Provide the [x, y] coordinate of the cell's center where the given text is located.  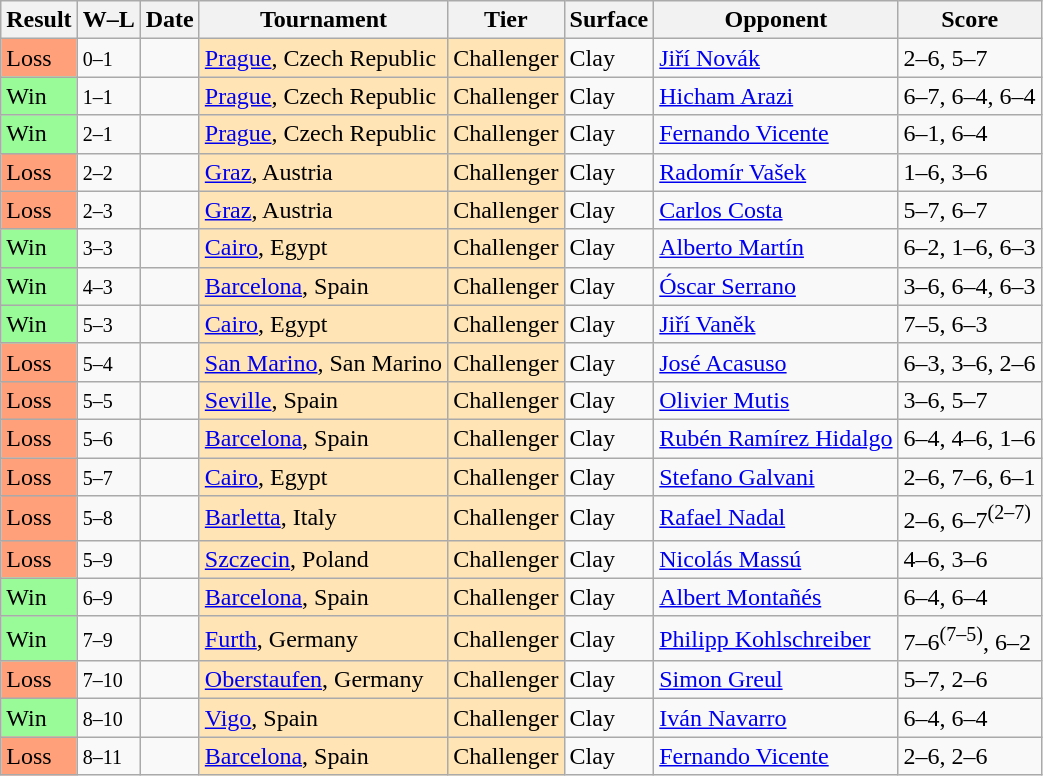
6–3, 3–6, 2–6 [970, 362]
5–3 [108, 324]
Alberto Martín [776, 248]
José Acasuso [776, 362]
Furth, Germany [323, 638]
5–8 [108, 518]
Surface [609, 20]
Radomír Vašek [776, 172]
Szczecin, Poland [323, 559]
Olivier Mutis [776, 400]
Simon Greul [776, 680]
Barletta, Italy [323, 518]
2–3 [108, 210]
2–6, 7–6, 6–1 [970, 477]
3–6, 5–7 [970, 400]
Date [170, 20]
8–11 [108, 756]
Jiří Vaněk [776, 324]
Rafael Nadal [776, 518]
Oberstaufen, Germany [323, 680]
7–6(7–5), 6–2 [970, 638]
2–6, 5–7 [970, 58]
1–6, 3–6 [970, 172]
Carlos Costa [776, 210]
4–3 [108, 286]
4–6, 3–6 [970, 559]
Hicham Arazi [776, 96]
2–6, 2–6 [970, 756]
Jiří Novák [776, 58]
Óscar Serrano [776, 286]
Opponent [776, 20]
Albert Montañés [776, 597]
2–2 [108, 172]
0–1 [108, 58]
6–1, 6–4 [970, 134]
1–1 [108, 96]
Stefano Galvani [776, 477]
5–7, 6–7 [970, 210]
3–3 [108, 248]
2–6, 6–7(2–7) [970, 518]
5–7, 2–6 [970, 680]
6–7, 6–4, 6–4 [970, 96]
2–1 [108, 134]
Score [970, 20]
6–9 [108, 597]
7–9 [108, 638]
5–6 [108, 438]
Philipp Kohlschreiber [776, 638]
5–9 [108, 559]
5–5 [108, 400]
7–5, 6–3 [970, 324]
San Marino, San Marino [323, 362]
W–L [108, 20]
3–6, 6–4, 6–3 [970, 286]
8–10 [108, 718]
6–4, 4–6, 1–6 [970, 438]
5–4 [108, 362]
Rubén Ramírez Hidalgo [776, 438]
Nicolás Massú [776, 559]
5–7 [108, 477]
Seville, Spain [323, 400]
Iván Navarro [776, 718]
Vigo, Spain [323, 718]
6–2, 1–6, 6–3 [970, 248]
Tier [506, 20]
Tournament [323, 20]
7–10 [108, 680]
Result [39, 20]
